Search for the cell housing the specified text and yield its [X, Y] center coordinate. 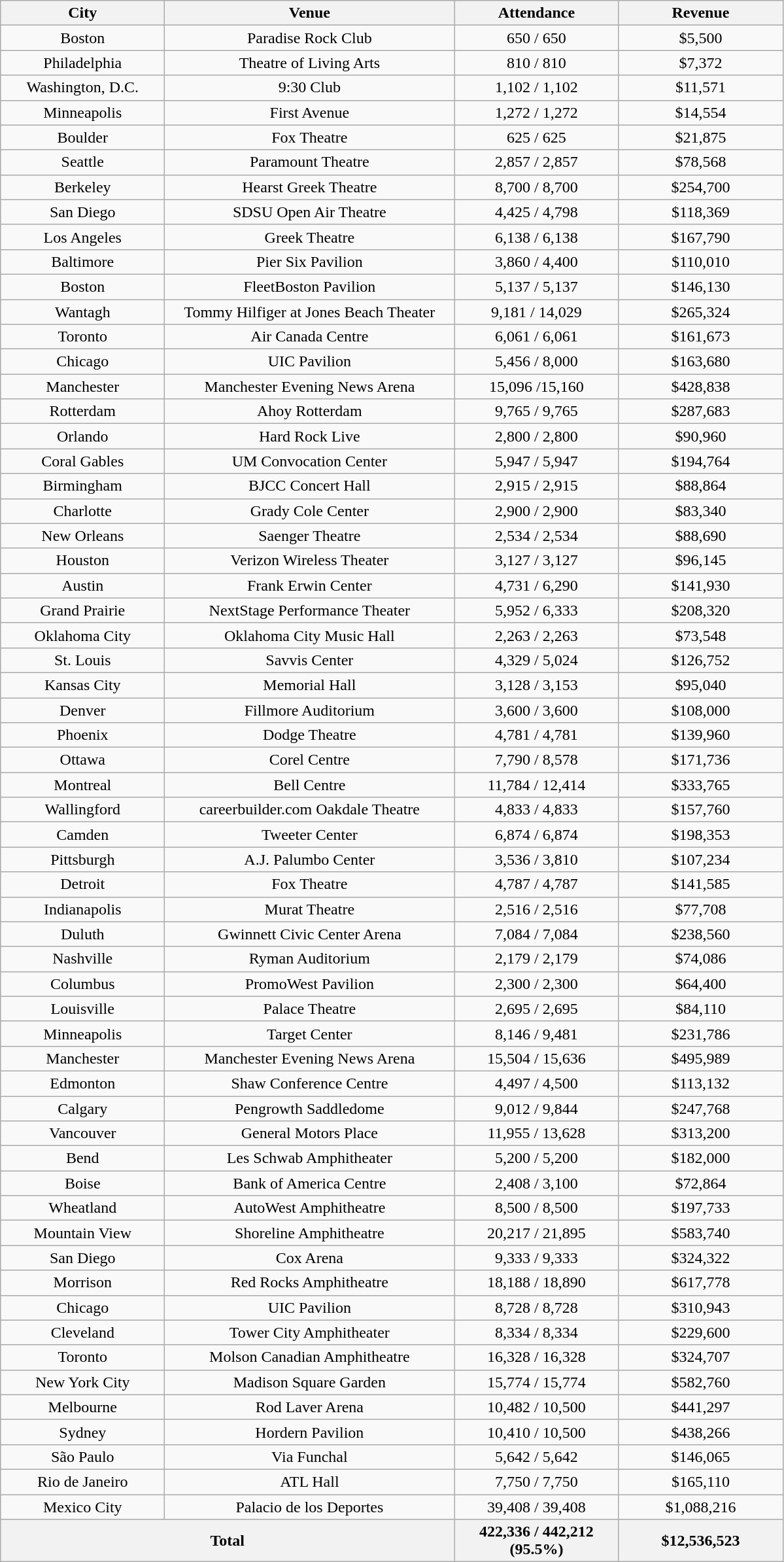
$197,733 [701, 1208]
Memorial Hall [310, 685]
15,774 / 15,774 [536, 1382]
$194,764 [701, 461]
$208,320 [701, 610]
Cox Arena [310, 1258]
Palacio de los Deportes [310, 1506]
Grand Prairie [82, 610]
Seattle [82, 162]
Rotterdam [82, 411]
11,955 / 13,628 [536, 1134]
$118,369 [701, 212]
Coral Gables [82, 461]
Target Center [310, 1033]
Morrison [82, 1283]
4,329 / 5,024 [536, 660]
Shaw Conference Centre [310, 1083]
New Orleans [82, 536]
Boulder [82, 137]
6,138 / 6,138 [536, 237]
9,765 / 9,765 [536, 411]
$139,960 [701, 735]
Kansas City [82, 685]
Air Canada Centre [310, 337]
3,536 / 3,810 [536, 859]
Red Rocks Amphitheatre [310, 1283]
Greek Theatre [310, 237]
Mountain View [82, 1233]
422,336 / 442,212 (95.5%) [536, 1541]
UM Convocation Center [310, 461]
Theatre of Living Arts [310, 63]
18,188 / 18,890 [536, 1283]
Les Schwab Amphitheater [310, 1158]
$161,673 [701, 337]
5,456 / 8,000 [536, 362]
$254,700 [701, 187]
AutoWest Amphitheatre [310, 1208]
$90,960 [701, 436]
$238,560 [701, 934]
8,700 / 8,700 [536, 187]
Boise [82, 1183]
6,874 / 6,874 [536, 835]
Verizon Wireless Theater [310, 561]
$182,000 [701, 1158]
Cleveland [82, 1332]
$113,132 [701, 1083]
2,263 / 2,263 [536, 635]
4,833 / 4,833 [536, 810]
Duluth [82, 934]
Murat Theatre [310, 909]
2,300 / 2,300 [536, 984]
$74,086 [701, 959]
9,333 / 9,333 [536, 1258]
$146,065 [701, 1457]
City [82, 13]
General Motors Place [310, 1134]
A.J. Palumbo Center [310, 859]
Hordern Pavilion [310, 1432]
2,695 / 2,695 [536, 1009]
Gwinnett Civic Center Arena [310, 934]
NextStage Performance Theater [310, 610]
Washington, D.C. [82, 88]
$5,500 [701, 38]
650 / 650 [536, 38]
Vancouver [82, 1134]
Bend [82, 1158]
2,900 / 2,900 [536, 511]
$95,040 [701, 685]
10,410 / 10,500 [536, 1432]
careerbuilder.com Oakdale Theatre [310, 810]
2,915 / 2,915 [536, 486]
$84,110 [701, 1009]
2,179 / 2,179 [536, 959]
$165,110 [701, 1482]
$77,708 [701, 909]
$72,864 [701, 1183]
$313,200 [701, 1134]
4,781 / 4,781 [536, 735]
$265,324 [701, 312]
$287,683 [701, 411]
3,860 / 4,400 [536, 262]
$582,760 [701, 1382]
$495,989 [701, 1058]
Shoreline Amphitheatre [310, 1233]
625 / 625 [536, 137]
8,500 / 8,500 [536, 1208]
Palace Theatre [310, 1009]
New York City [82, 1382]
5,952 / 6,333 [536, 610]
$21,875 [701, 137]
$14,554 [701, 113]
Tommy Hilfiger at Jones Beach Theater [310, 312]
$310,943 [701, 1308]
Wallingford [82, 810]
Savvis Center [310, 660]
8,146 / 9,481 [536, 1033]
Mexico City [82, 1506]
$64,400 [701, 984]
4,425 / 4,798 [536, 212]
$73,548 [701, 635]
Charlotte [82, 511]
2,408 / 3,100 [536, 1183]
$88,690 [701, 536]
5,200 / 5,200 [536, 1158]
Pengrowth Saddledome [310, 1109]
2,534 / 2,534 [536, 536]
$1,088,216 [701, 1506]
Total [228, 1541]
Baltimore [82, 262]
Houston [82, 561]
Hard Rock Live [310, 436]
Orlando [82, 436]
Phoenix [82, 735]
Camden [82, 835]
Oklahoma City Music Hall [310, 635]
Bell Centre [310, 785]
2,857 / 2,857 [536, 162]
$231,786 [701, 1033]
$7,372 [701, 63]
810 / 810 [536, 63]
39,408 / 39,408 [536, 1506]
Venue [310, 13]
Pier Six Pavilion [310, 262]
6,061 / 6,061 [536, 337]
9,012 / 9,844 [536, 1109]
Fillmore Auditorium [310, 710]
Rod Laver Arena [310, 1407]
Wantagh [82, 312]
Philadelphia [82, 63]
9:30 Club [310, 88]
PromoWest Pavilion [310, 984]
8,728 / 8,728 [536, 1308]
$157,760 [701, 810]
Corel Centre [310, 760]
1,102 / 1,102 [536, 88]
Paramount Theatre [310, 162]
$107,234 [701, 859]
BJCC Concert Hall [310, 486]
Attendance [536, 13]
Tweeter Center [310, 835]
Bank of America Centre [310, 1183]
$229,600 [701, 1332]
Wheatland [82, 1208]
Frank Erwin Center [310, 585]
8,334 / 8,334 [536, 1332]
$108,000 [701, 710]
Molson Canadian Amphitheatre [310, 1357]
Nashville [82, 959]
$163,680 [701, 362]
4,731 / 6,290 [536, 585]
3,128 / 3,153 [536, 685]
$617,778 [701, 1283]
Indianapolis [82, 909]
$167,790 [701, 237]
$324,322 [701, 1258]
$171,736 [701, 760]
First Avenue [310, 113]
$126,752 [701, 660]
Via Funchal [310, 1457]
16,328 / 16,328 [536, 1357]
Paradise Rock Club [310, 38]
Austin [82, 585]
$12,536,523 [701, 1541]
$141,930 [701, 585]
Calgary [82, 1109]
$146,130 [701, 286]
Los Angeles [82, 237]
$333,765 [701, 785]
7,790 / 8,578 [536, 760]
Hearst Greek Theatre [310, 187]
$441,297 [701, 1407]
$88,864 [701, 486]
Revenue [701, 13]
Edmonton [82, 1083]
Rio de Janeiro [82, 1482]
Grady Cole Center [310, 511]
5,642 / 5,642 [536, 1457]
1,272 / 1,272 [536, 113]
Dodge Theatre [310, 735]
5,947 / 5,947 [536, 461]
$583,740 [701, 1233]
SDSU Open Air Theatre [310, 212]
$78,568 [701, 162]
São Paulo [82, 1457]
Columbus [82, 984]
Saenger Theatre [310, 536]
$110,010 [701, 262]
FleetBoston Pavilion [310, 286]
Berkeley [82, 187]
4,787 / 4,787 [536, 884]
Ryman Auditorium [310, 959]
$247,768 [701, 1109]
Melbourne [82, 1407]
3,600 / 3,600 [536, 710]
20,217 / 21,895 [536, 1233]
$198,353 [701, 835]
Ottawa [82, 760]
9,181 / 14,029 [536, 312]
$324,707 [701, 1357]
2,800 / 2,800 [536, 436]
Montreal [82, 785]
Denver [82, 710]
Tower City Amphitheater [310, 1332]
$96,145 [701, 561]
$11,571 [701, 88]
$438,266 [701, 1432]
Detroit [82, 884]
ATL Hall [310, 1482]
7,750 / 7,750 [536, 1482]
15,096 /15,160 [536, 387]
Louisville [82, 1009]
5,137 / 5,137 [536, 286]
Oklahoma City [82, 635]
10,482 / 10,500 [536, 1407]
2,516 / 2,516 [536, 909]
$83,340 [701, 511]
15,504 / 15,636 [536, 1058]
$141,585 [701, 884]
Pittsburgh [82, 859]
11,784 / 12,414 [536, 785]
4,497 / 4,500 [536, 1083]
Ahoy Rotterdam [310, 411]
7,084 / 7,084 [536, 934]
Sydney [82, 1432]
Madison Square Garden [310, 1382]
$428,838 [701, 387]
3,127 / 3,127 [536, 561]
St. Louis [82, 660]
Birmingham [82, 486]
